Return the [x, y] coordinate for the center point of the cell that contains the specified text.  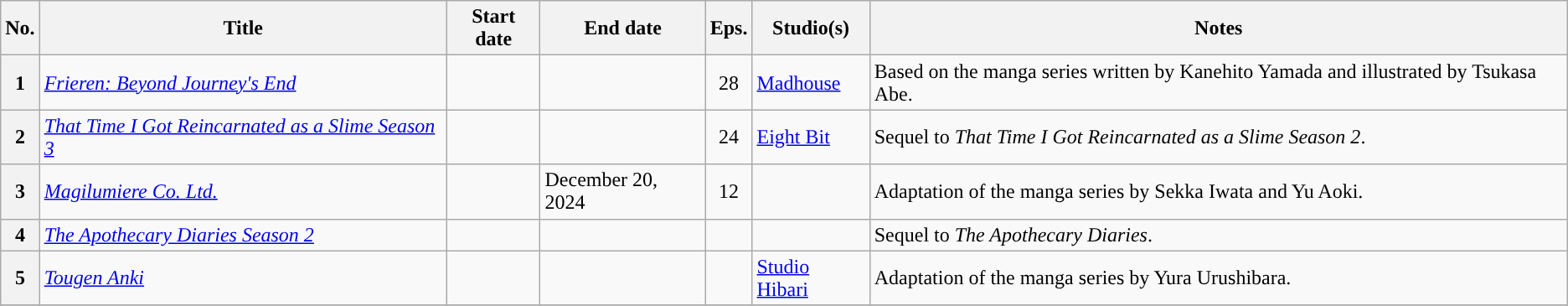
1 [20, 82]
2 [20, 137]
Eight Bit [811, 137]
Tougen Anki [243, 278]
Based on the manga series written by Kanehito Yamada and illustrated by Tsukasa Abe. [1218, 82]
Magilumiere Co. Ltd. [243, 191]
28 [729, 82]
12 [729, 191]
December 20, 2024 [623, 191]
Frieren: Beyond Journey's End [243, 82]
3 [20, 191]
Studio(s) [811, 29]
4 [20, 235]
5 [20, 278]
End date [623, 29]
No. [20, 29]
Madhouse [811, 82]
Sequel to That Time I Got Reincarnated as a Slime Season 2. [1218, 137]
The Apothecary Diaries Season 2 [243, 235]
Adaptation of the manga series by Sekka Iwata and Yu Aoki. [1218, 191]
That Time I Got Reincarnated as a Slime Season 3 [243, 137]
24 [729, 137]
Eps. [729, 29]
Studio Hibari [811, 278]
Notes [1218, 29]
Title [243, 29]
Start date [493, 29]
Adaptation of the manga series by Yura Urushibara. [1218, 278]
Sequel to The Apothecary Diaries. [1218, 235]
